Return [x, y] of the center of cell containing provided text 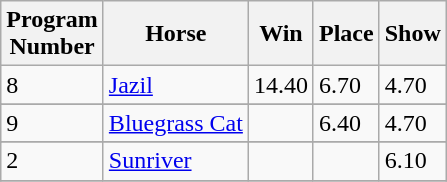
2 [52, 161]
6.70 [346, 85]
6.10 [412, 161]
Win [280, 34]
Sunriver [176, 161]
14.40 [280, 85]
ProgramNumber [52, 34]
Bluegrass Cat [176, 123]
9 [52, 123]
Place [346, 34]
Jazil [176, 85]
Horse [176, 34]
8 [52, 85]
6.40 [346, 123]
Show [412, 34]
